From the cell containing the given text, extract its center point as (x, y) coordinate. 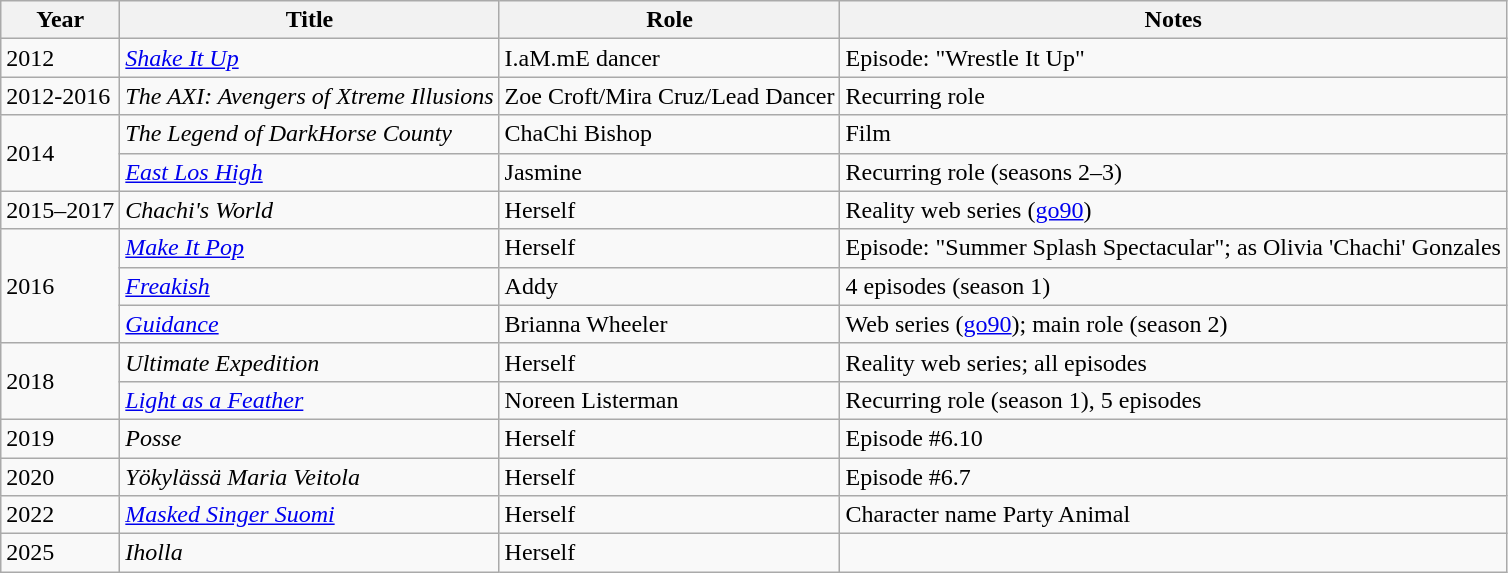
Recurring role (seasons 2–3) (1173, 172)
Episode: "Wrestle It Up" (1173, 58)
Episode: "Summer Splash Spectacular"; as Olivia 'Chachi' Gonzales (1173, 248)
Episode #6.7 (1173, 477)
2022 (60, 515)
Jasmine (670, 172)
Noreen Listerman (670, 400)
Brianna Wheeler (670, 324)
Notes (1173, 20)
Role (670, 20)
Make It Pop (310, 248)
2020 (60, 477)
I.aM.mE dancer (670, 58)
2014 (60, 153)
Reality web series; all episodes (1173, 362)
Yökylässä Maria Veitola (310, 477)
Guidance (310, 324)
Masked Singer Suomi (310, 515)
The Legend of DarkHorse County (310, 134)
Character name Party Animal (1173, 515)
Shake It Up (310, 58)
2019 (60, 438)
ChaChi Bishop (670, 134)
2025 (60, 553)
2018 (60, 381)
Ultimate Expedition (310, 362)
2016 (60, 286)
Addy (670, 286)
Reality web series (go90) (1173, 210)
East Los High (310, 172)
Posse (310, 438)
Iholla (310, 553)
Title (310, 20)
Zoe Croft/Mira Cruz/Lead Dancer (670, 96)
Light as a Feather (310, 400)
The AXI: Avengers of Xtreme Illusions (310, 96)
4 episodes (season 1) (1173, 286)
Film (1173, 134)
Recurring role (1173, 96)
Freakish (310, 286)
Web series (go90); main role (season 2) (1173, 324)
2012 (60, 58)
Recurring role (season 1), 5 episodes (1173, 400)
2012-2016 (60, 96)
2015–2017 (60, 210)
Year (60, 20)
Chachi's World (310, 210)
Episode #6.10 (1173, 438)
